Detect which cell encompasses the target text, then output its [X, Y] center coordinate. 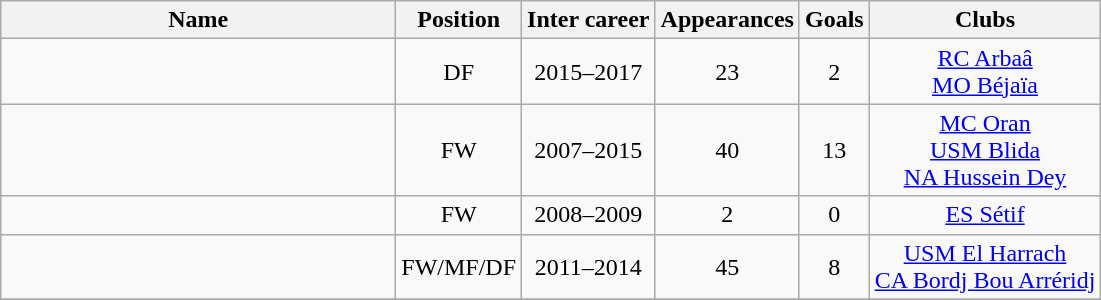
MC OranUSM BlidaNA Hussein Dey [985, 150]
Name [198, 20]
Clubs [985, 20]
2007–2015 [588, 150]
2011–2014 [588, 266]
Position [459, 20]
Inter career [588, 20]
USM El HarrachCA Bordj Bou Arréridj [985, 266]
45 [727, 266]
13 [834, 150]
40 [727, 150]
RC ArbaâMO Béjaïa [985, 72]
0 [834, 215]
Goals [834, 20]
8 [834, 266]
23 [727, 72]
2008–2009 [588, 215]
FW/MF/DF [459, 266]
Appearances [727, 20]
ES Sétif [985, 215]
2015–2017 [588, 72]
DF [459, 72]
